Identify which cell holds the provided text, then report its [X, Y] central coordinate. 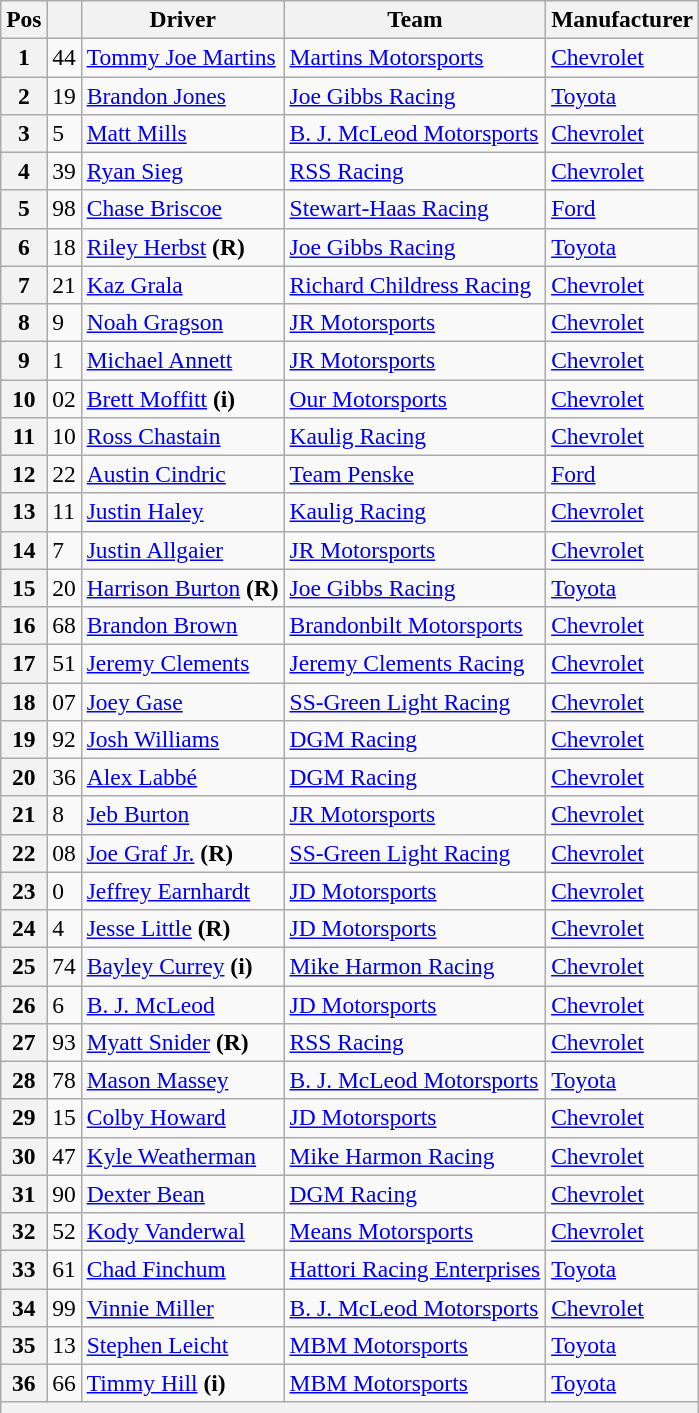
34 [24, 1307]
Colby Howard [182, 1118]
Stephen Leicht [182, 1345]
51 [64, 663]
Means Motorsports [415, 1231]
Stewart-Haas Racing [415, 209]
Harrison Burton (R) [182, 588]
Ross Chastain [182, 436]
33 [24, 1269]
Our Motorsports [415, 398]
Kody Vanderwal [182, 1231]
B. J. McLeod [182, 1004]
Jeremy Clements Racing [415, 663]
26 [24, 1004]
93 [64, 1042]
02 [64, 398]
Noah Gragson [182, 322]
Team [415, 19]
Tommy Joe Martins [182, 57]
Ryan Sieg [182, 171]
12 [24, 474]
Kaz Grala [182, 285]
Jeffrey Earnhardt [182, 891]
39 [64, 171]
08 [64, 853]
0 [64, 891]
32 [24, 1231]
Joey Gase [182, 701]
Brett Moffitt (i) [182, 398]
Austin Cindric [182, 474]
Jesse Little (R) [182, 928]
29 [24, 1118]
17 [24, 663]
16 [24, 625]
Matt Mills [182, 133]
25 [24, 966]
30 [24, 1156]
90 [64, 1194]
Timmy Hill (i) [182, 1383]
31 [24, 1194]
47 [64, 1156]
2 [24, 95]
Dexter Bean [182, 1194]
Justin Allgaier [182, 550]
Vinnie Miller [182, 1307]
61 [64, 1269]
Mason Massey [182, 1080]
Brandon Brown [182, 625]
Josh Williams [182, 739]
Justin Haley [182, 512]
Jeremy Clements [182, 663]
98 [64, 209]
99 [64, 1307]
74 [64, 966]
Team Penske [415, 474]
Manufacturer [622, 19]
66 [64, 1383]
07 [64, 701]
Hattori Racing Enterprises [415, 1269]
24 [24, 928]
3 [24, 133]
Pos [24, 19]
Myatt Snider (R) [182, 1042]
52 [64, 1231]
Richard Childress Racing [415, 285]
23 [24, 891]
Chad Finchum [182, 1269]
78 [64, 1080]
92 [64, 739]
28 [24, 1080]
Kyle Weatherman [182, 1156]
14 [24, 550]
Martins Motorsports [415, 57]
Bayley Currey (i) [182, 966]
Driver [182, 19]
Alex Labbé [182, 777]
68 [64, 625]
27 [24, 1042]
Jeb Burton [182, 815]
Michael Annett [182, 360]
Brandon Jones [182, 95]
Joe Graf Jr. (R) [182, 853]
Brandonbilt Motorsports [415, 625]
Chase Briscoe [182, 209]
Riley Herbst (R) [182, 247]
35 [24, 1345]
44 [64, 57]
